Find where the given text appears and provide that cell's center as (X, Y) coordinate. 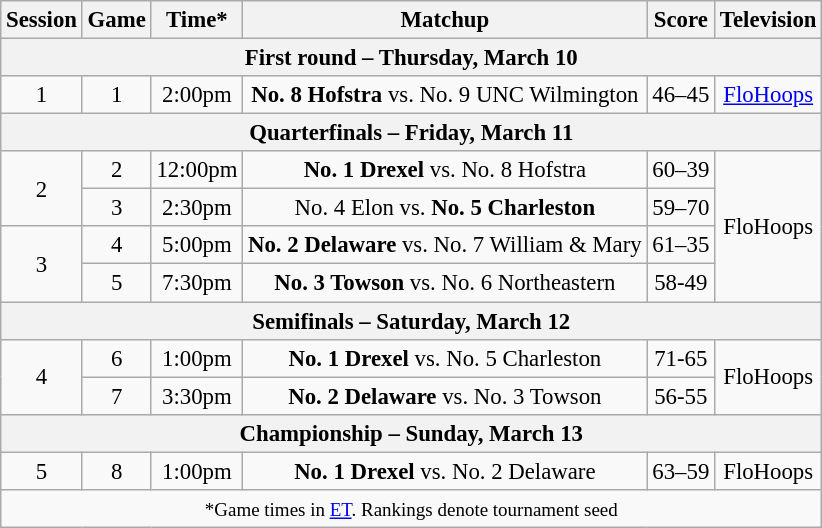
No. 3 Towson vs. No. 6 Northeastern (445, 283)
2:00pm (197, 95)
No. 1 Drexel vs. No. 2 Delaware (445, 471)
59–70 (681, 208)
7:30pm (197, 283)
58-49 (681, 283)
No. 1 Drexel vs. No. 8 Hofstra (445, 170)
60–39 (681, 170)
56-55 (681, 396)
5:00pm (197, 245)
Game (116, 20)
61–35 (681, 245)
No. 4 Elon vs. No. 5 Charleston (445, 208)
46–45 (681, 95)
No. 2 Delaware vs. No. 7 William & Mary (445, 245)
3:30pm (197, 396)
First round – Thursday, March 10 (412, 58)
2:30pm (197, 208)
Television (768, 20)
No. 1 Drexel vs. No. 5 Charleston (445, 358)
63–59 (681, 471)
Semifinals – Saturday, March 12 (412, 321)
6 (116, 358)
No. 8 Hofstra vs. No. 9 UNC Wilmington (445, 95)
Quarterfinals – Friday, March 11 (412, 133)
No. 2 Delaware vs. No. 3 Towson (445, 396)
Championship – Sunday, March 13 (412, 433)
Time* (197, 20)
7 (116, 396)
8 (116, 471)
*Game times in ET. Rankings denote tournament seed (412, 509)
71-65 (681, 358)
Score (681, 20)
12:00pm (197, 170)
Matchup (445, 20)
Session (42, 20)
